Find where the given text appears and provide that cell's center as [x, y] coordinate. 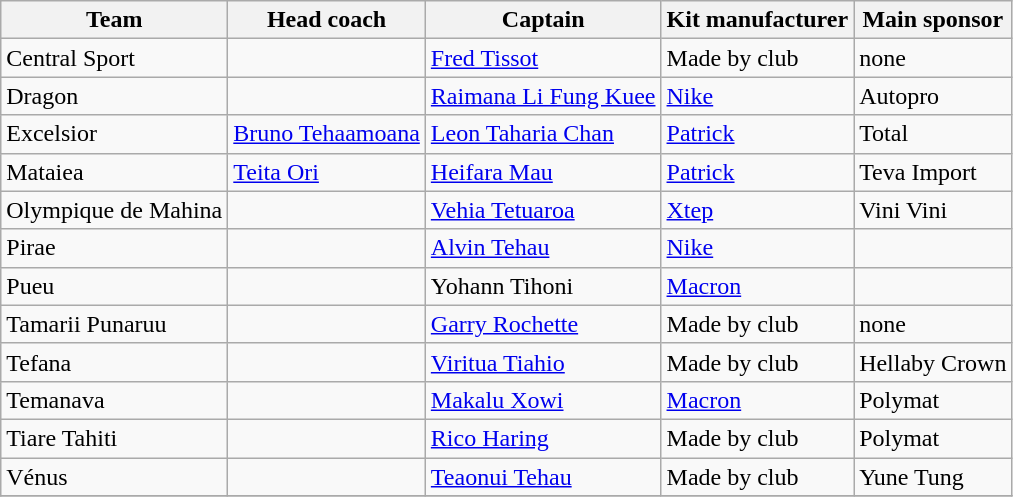
Vini Vini [933, 210]
Tiare Tahiti [114, 438]
Tefana [114, 362]
Vehia Tetuaroa [543, 210]
Vénus [114, 477]
Central Sport [114, 58]
Leon Taharia Chan [543, 134]
Fred Tissot [543, 58]
Heifara Mau [543, 172]
Hellaby Crown [933, 362]
Yohann Tihoni [543, 286]
Team [114, 20]
Makalu Xowi [543, 400]
Bruno Tehaamoana [327, 134]
Olympique de Mahina [114, 210]
Head coach [327, 20]
Temanava [114, 400]
Xtep [758, 210]
Yune Tung [933, 477]
Pueu [114, 286]
Dragon [114, 96]
Excelsior [114, 134]
Kit manufacturer [758, 20]
Tamarii Punaruu [114, 324]
Garry Rochette [543, 324]
Teita Ori [327, 172]
Rico Haring [543, 438]
Mataiea [114, 172]
Viritua Tiahio [543, 362]
Pirae [114, 248]
Autopro [933, 96]
Raimana Li Fung Kuee [543, 96]
Main sponsor [933, 20]
Total [933, 134]
Captain [543, 20]
Alvin Tehau [543, 248]
Teaonui Tehau [543, 477]
Teva Import [933, 172]
